Identify which cell holds the provided text, then report its (X, Y) central coordinate. 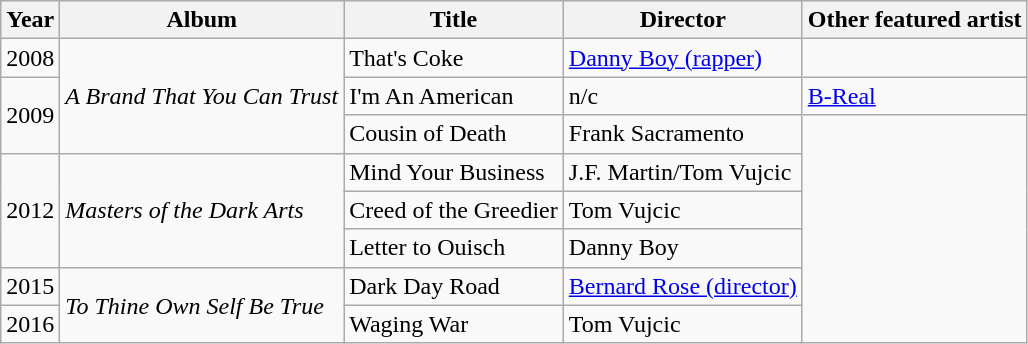
Other featured artist (914, 20)
B-Real (914, 96)
Masters of the Dark Arts (202, 210)
Director (682, 20)
Title (454, 20)
2016 (30, 324)
2015 (30, 286)
A Brand That You Can Trust (202, 96)
Dark Day Road (454, 286)
Album (202, 20)
Creed of the Greedier (454, 210)
To Thine Own Self Be True (202, 305)
2009 (30, 115)
Waging War (454, 324)
2008 (30, 58)
I'm An American (454, 96)
Cousin of Death (454, 134)
Danny Boy (rapper) (682, 58)
Bernard Rose (director) (682, 286)
Frank Sacramento (682, 134)
Letter to Ouisch (454, 248)
Danny Boy (682, 248)
n/c (682, 96)
2012 (30, 210)
Year (30, 20)
That's Coke (454, 58)
Mind Your Business (454, 172)
J.F. Martin/Tom Vujcic (682, 172)
